Search for the cell housing the specified text and yield its (X, Y) center coordinate. 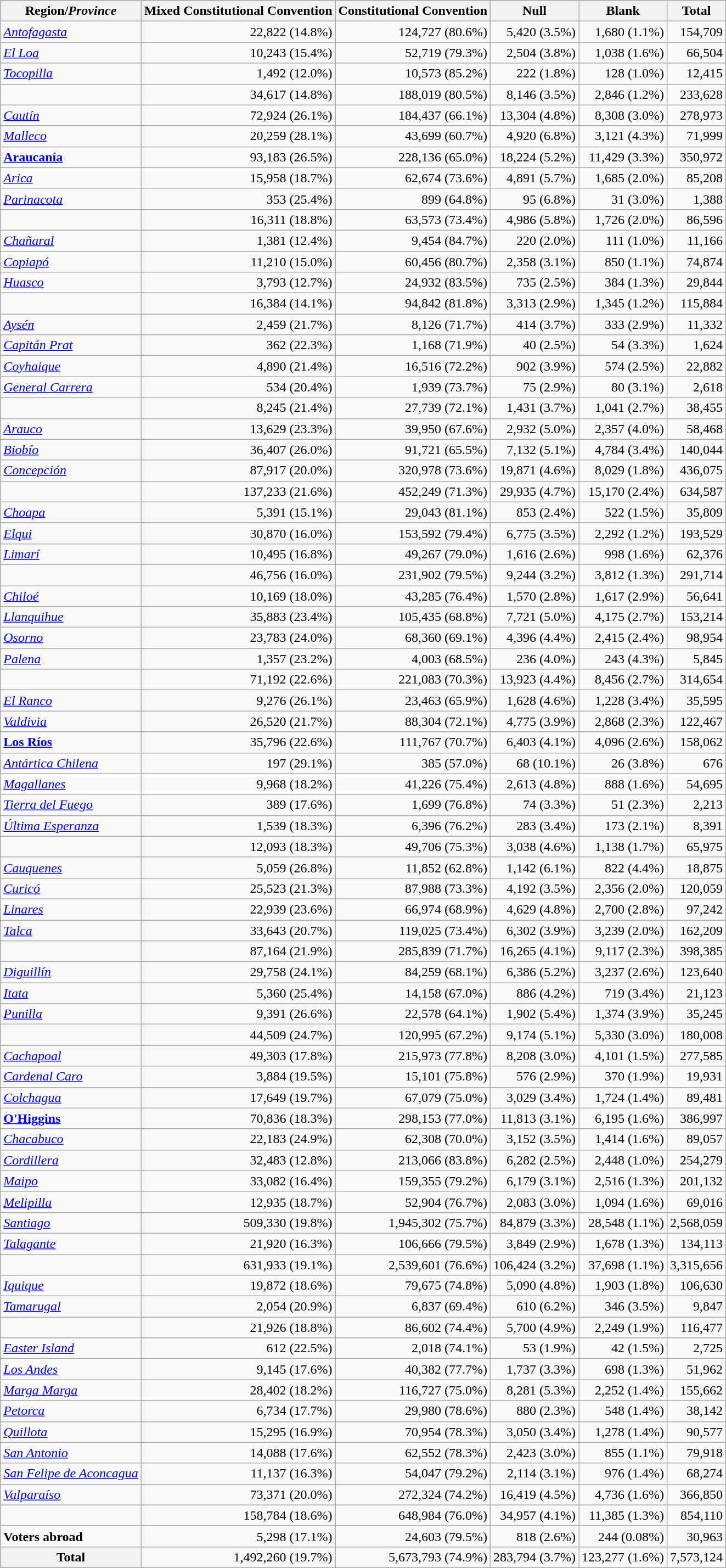
3,029 (3.4%) (534, 1097)
Colchagua (71, 1097)
333 (2.9%) (623, 324)
13,923 (4.4%) (534, 680)
60,456 (80.7%) (413, 262)
228,136 (65.0%) (413, 157)
2,249 (1.9%) (623, 1328)
522 (1.5%) (623, 512)
43,285 (76.4%) (413, 596)
154,709 (697, 32)
51 (2.3%) (623, 805)
283 (3.4%) (534, 826)
Itata (71, 993)
51,962 (697, 1369)
19,872 (18.6%) (238, 1286)
8,146 (3.5%) (534, 94)
6,396 (76.2%) (413, 826)
62,308 (70.0%) (413, 1139)
6,734 (17.7%) (238, 1411)
14,088 (17.6%) (238, 1453)
1,168 (71.9%) (413, 345)
12,093 (18.3%) (238, 847)
8,281 (5.3%) (534, 1390)
Cachapoal (71, 1056)
Diguillín (71, 972)
201,132 (697, 1181)
3,812 (1.3%) (623, 575)
44,509 (24.7%) (238, 1035)
54,695 (697, 784)
4,890 (21.4%) (238, 366)
153,214 (697, 617)
159,355 (79.2%) (413, 1181)
106,424 (3.2%) (534, 1264)
8,456 (2.7%) (623, 680)
95 (6.8%) (534, 199)
272,324 (74.2%) (413, 1494)
30,963 (697, 1536)
362 (22.3%) (238, 345)
7,573,124 (697, 1557)
3,849 (2.9%) (534, 1244)
880 (2.3%) (534, 1411)
1,903 (1.8%) (623, 1286)
Region/Province (71, 11)
Chacabuco (71, 1139)
Cautín (71, 115)
2,846 (1.2%) (623, 94)
13,629 (23.3%) (238, 429)
35,883 (23.4%) (238, 617)
Los Ríos (71, 742)
389 (17.6%) (238, 805)
65,975 (697, 847)
29,043 (81.1%) (413, 512)
17,649 (19.7%) (238, 1097)
68,274 (697, 1474)
19,931 (697, 1077)
Palena (71, 659)
46,756 (16.0%) (238, 575)
Null (534, 11)
Elqui (71, 533)
105,435 (68.8%) (413, 617)
10,495 (16.8%) (238, 554)
1,142 (6.1%) (534, 867)
67,079 (75.0%) (413, 1097)
9,174 (5.1%) (534, 1035)
O'Higgins (71, 1118)
12,415 (697, 74)
888 (1.6%) (623, 784)
Cardenal Caro (71, 1077)
213,066 (83.8%) (413, 1160)
124,727 (80.6%) (413, 32)
52,719 (79.3%) (413, 53)
9,244 (3.2%) (534, 575)
29,844 (697, 283)
610 (6.2%) (534, 1307)
1,381 (12.4%) (238, 240)
Tocopilla (71, 74)
2,459 (21.7%) (238, 324)
220 (2.0%) (534, 240)
236 (4.0%) (534, 659)
5,059 (26.8%) (238, 867)
72,924 (26.1%) (238, 115)
38,455 (697, 408)
9,117 (2.3%) (623, 951)
Parinacota (71, 199)
35,245 (697, 1014)
735 (2.5%) (534, 283)
22,578 (64.1%) (413, 1014)
98,954 (697, 638)
15,295 (16.9%) (238, 1432)
2,568,059 (697, 1223)
54 (3.3%) (623, 345)
58,468 (697, 429)
54,047 (79.2%) (413, 1474)
8,391 (697, 826)
1,945,302 (75.7%) (413, 1223)
Chiloé (71, 596)
548 (1.4%) (623, 1411)
5,845 (697, 659)
Arica (71, 178)
3,050 (3.4%) (534, 1432)
Voters abroad (71, 1536)
4,003 (68.5%) (413, 659)
22,183 (24.9%) (238, 1139)
26,520 (21.7%) (238, 721)
1,624 (697, 345)
3,237 (2.6%) (623, 972)
24,932 (83.5%) (413, 283)
298,153 (77.0%) (413, 1118)
Mixed Constitutional Convention (238, 11)
33,082 (16.4%) (238, 1181)
34,957 (4.1%) (534, 1515)
70,836 (18.3%) (238, 1118)
119,025 (73.4%) (413, 931)
3,121 (4.3%) (623, 136)
902 (3.9%) (534, 366)
1,902 (5.4%) (534, 1014)
Talca (71, 931)
5,090 (4.8%) (534, 1286)
18,875 (697, 867)
73,371 (20.0%) (238, 1494)
2,252 (1.4%) (623, 1390)
41,226 (75.4%) (413, 784)
509,330 (19.8%) (238, 1223)
398,385 (697, 951)
22,882 (697, 366)
158,062 (697, 742)
188,019 (80.5%) (413, 94)
162,209 (697, 931)
2,539,601 (76.6%) (413, 1264)
16,265 (4.1%) (534, 951)
1,685 (2.0%) (623, 178)
29,935 (4.7%) (534, 491)
4,736 (1.6%) (623, 1494)
Cordillera (71, 1160)
Marga Marga (71, 1390)
6,837 (69.4%) (413, 1307)
855 (1.1%) (623, 1453)
353 (25.4%) (238, 199)
23,463 (65.9%) (413, 701)
9,391 (26.6%) (238, 1014)
Llanquihue (71, 617)
66,974 (68.9%) (413, 909)
Osorno (71, 638)
1,726 (2.0%) (623, 220)
128 (1.0%) (623, 74)
1,699 (76.8%) (413, 805)
2,700 (2.8%) (623, 909)
49,706 (75.3%) (413, 847)
18,224 (5.2%) (534, 157)
2,292 (1.2%) (623, 533)
140,044 (697, 450)
22,822 (14.8%) (238, 32)
36,407 (26.0%) (238, 450)
6,775 (3.5%) (534, 533)
3,315,656 (697, 1264)
26 (3.8%) (623, 763)
1,724 (1.4%) (623, 1097)
31 (3.0%) (623, 199)
106,630 (697, 1286)
1,570 (2.8%) (534, 596)
9,276 (26.1%) (238, 701)
49,303 (17.8%) (238, 1056)
15,101 (75.8%) (413, 1077)
1,038 (1.6%) (623, 53)
74 (3.3%) (534, 805)
79,675 (74.8%) (413, 1286)
2,618 (697, 387)
576 (2.9%) (534, 1077)
29,758 (24.1%) (238, 972)
29,980 (78.6%) (413, 1411)
106,666 (79.5%) (413, 1244)
9,968 (18.2%) (238, 784)
Concepción (71, 471)
2,613 (4.8%) (534, 784)
6,302 (3.9%) (534, 931)
120,059 (697, 888)
3,038 (4.6%) (534, 847)
648,984 (76.0%) (413, 1515)
Choapa (71, 512)
Chañaral (71, 240)
74,874 (697, 262)
Melipilla (71, 1202)
Antártica Chilena (71, 763)
68 (10.1%) (534, 763)
222 (1.8%) (534, 74)
2,725 (697, 1348)
2,358 (3.1%) (534, 262)
8,208 (3.0%) (534, 1056)
1,617 (2.9%) (623, 596)
1,680 (1.1%) (623, 32)
71,192 (22.6%) (238, 680)
San Antonio (71, 1453)
Maipo (71, 1181)
1,345 (1.2%) (623, 304)
16,516 (72.2%) (413, 366)
2,448 (1.0%) (623, 1160)
70,954 (78.3%) (413, 1432)
291,714 (697, 575)
7,132 (5.1%) (534, 450)
2,415 (2.4%) (623, 638)
21,920 (16.3%) (238, 1244)
Magallanes (71, 784)
84,879 (3.3%) (534, 1223)
11,332 (697, 324)
13,304 (4.8%) (534, 115)
Antofagasta (71, 32)
11,813 (3.1%) (534, 1118)
153,592 (79.4%) (413, 533)
3,884 (19.5%) (238, 1077)
40,382 (77.7%) (413, 1369)
6,179 (3.1%) (534, 1181)
233,628 (697, 94)
30,870 (16.0%) (238, 533)
Copiapó (71, 262)
62,552 (78.3%) (413, 1453)
8,308 (3.0%) (623, 115)
5,391 (15.1%) (238, 512)
4,192 (3.5%) (534, 888)
2,356 (2.0%) (623, 888)
180,008 (697, 1035)
86,596 (697, 220)
Última Esperanza (71, 826)
56,641 (697, 596)
5,360 (25.4%) (238, 993)
43,699 (60.7%) (413, 136)
5,330 (3.0%) (623, 1035)
88,304 (72.1%) (413, 721)
2,114 (3.1%) (534, 1474)
Valdivia (71, 721)
94,842 (81.8%) (413, 304)
97,242 (697, 909)
80 (3.1%) (623, 387)
155,662 (697, 1390)
8,126 (71.7%) (413, 324)
Curicó (71, 888)
184,437 (66.1%) (413, 115)
62,674 (73.6%) (413, 178)
89,481 (697, 1097)
12,935 (18.7%) (238, 1202)
Coyhaique (71, 366)
40 (2.5%) (534, 345)
886 (4.2%) (534, 993)
2,868 (2.3%) (623, 721)
452,249 (71.3%) (413, 491)
5,700 (4.9%) (534, 1328)
631,933 (19.1%) (238, 1264)
1,939 (73.7%) (413, 387)
254,279 (697, 1160)
1,492,260 (19.7%) (238, 1557)
320,978 (73.6%) (413, 471)
62,376 (697, 554)
370 (1.9%) (623, 1077)
4,920 (6.8%) (534, 136)
1,228 (3.4%) (623, 701)
2,083 (3.0%) (534, 1202)
1,539 (18.3%) (238, 826)
366,850 (697, 1494)
35,809 (697, 512)
34,617 (14.8%) (238, 94)
25,523 (21.3%) (238, 888)
22,939 (23.6%) (238, 909)
11,137 (16.3%) (238, 1474)
1,628 (4.6%) (534, 701)
436,075 (697, 471)
822 (4.4%) (623, 867)
4,775 (3.9%) (534, 721)
676 (697, 763)
385 (57.0%) (413, 763)
Tierra del Fuego (71, 805)
221,083 (70.3%) (413, 680)
111,767 (70.7%) (413, 742)
1,431 (3.7%) (534, 408)
1,094 (1.6%) (623, 1202)
Santiago (71, 1223)
11,385 (1.3%) (623, 1515)
11,210 (15.0%) (238, 262)
612 (22.5%) (238, 1348)
33,643 (20.7%) (238, 931)
243 (4.3%) (623, 659)
6,282 (2.5%) (534, 1160)
122,467 (697, 721)
134,113 (697, 1244)
123,640 (697, 972)
244 (0.08%) (623, 1536)
1,374 (3.9%) (623, 1014)
5,420 (3.5%) (534, 32)
853 (2.4%) (534, 512)
Capitán Prat (71, 345)
68,360 (69.1%) (413, 638)
Huasco (71, 283)
197 (29.1%) (238, 763)
Limarí (71, 554)
49,267 (79.0%) (413, 554)
15,958 (18.7%) (238, 178)
173 (2.1%) (623, 826)
231,902 (79.5%) (413, 575)
574 (2.5%) (623, 366)
35,796 (22.6%) (238, 742)
Constitutional Convention (413, 11)
87,164 (21.9%) (238, 951)
5,673,793 (74.9%) (413, 1557)
35,595 (697, 701)
Aysén (71, 324)
698 (1.3%) (623, 1369)
79,918 (697, 1453)
Petorca (71, 1411)
1,414 (1.6%) (623, 1139)
4,175 (2.7%) (623, 617)
14,158 (67.0%) (413, 993)
137,233 (21.6%) (238, 491)
Los Andes (71, 1369)
Malleco (71, 136)
16,311 (18.8%) (238, 220)
1,616 (2.6%) (534, 554)
4,986 (5.8%) (534, 220)
1,138 (1.7%) (623, 847)
23,783 (24.0%) (238, 638)
5,298 (17.1%) (238, 1536)
719 (3.4%) (623, 993)
91,721 (65.5%) (413, 450)
976 (1.4%) (623, 1474)
87,917 (20.0%) (238, 471)
1,492 (12.0%) (238, 74)
4,891 (5.7%) (534, 178)
6,386 (5.2%) (534, 972)
8,245 (21.4%) (238, 408)
2,516 (1.3%) (623, 1181)
4,096 (2.6%) (623, 742)
El Loa (71, 53)
7,721 (5.0%) (534, 617)
Valparaíso (71, 1494)
General Carrera (71, 387)
11,166 (697, 240)
20,259 (28.1%) (238, 136)
2,018 (74.1%) (413, 1348)
Arauco (71, 429)
1,737 (3.3%) (534, 1369)
3,239 (2.0%) (623, 931)
1,278 (1.4%) (623, 1432)
8,029 (1.8%) (623, 471)
2,423 (3.0%) (534, 1453)
534 (20.4%) (238, 387)
6,195 (1.6%) (623, 1118)
Tamarugal (71, 1307)
10,573 (85.2%) (413, 74)
24,603 (79.5%) (413, 1536)
93,183 (26.5%) (238, 157)
115,884 (697, 304)
4,629 (4.8%) (534, 909)
San Felipe de Aconcagua (71, 1474)
4,396 (4.4%) (534, 638)
10,243 (15.4%) (238, 53)
3,313 (2.9%) (534, 304)
2,504 (3.8%) (534, 53)
278,973 (697, 115)
277,585 (697, 1056)
384 (1.3%) (623, 283)
Araucanía (71, 157)
75 (2.9%) (534, 387)
1,678 (1.3%) (623, 1244)
9,454 (84.7%) (413, 240)
Easter Island (71, 1348)
634,587 (697, 491)
16,384 (14.1%) (238, 304)
28,402 (18.2%) (238, 1390)
2,213 (697, 805)
21,123 (697, 993)
15,170 (2.4%) (623, 491)
818 (2.6%) (534, 1536)
193,529 (697, 533)
37,698 (1.1%) (623, 1264)
Linares (71, 909)
63,573 (73.4%) (413, 220)
87,988 (73.3%) (413, 888)
53 (1.9%) (534, 1348)
11,429 (3.3%) (623, 157)
52,904 (76.7%) (413, 1202)
90,577 (697, 1432)
38,142 (697, 1411)
19,871 (4.6%) (534, 471)
86,602 (74.4%) (413, 1328)
4,101 (1.5%) (623, 1056)
2,357 (4.0%) (623, 429)
16,419 (4.5%) (534, 1494)
Iquique (71, 1286)
84,259 (68.1%) (413, 972)
Biobío (71, 450)
71,999 (697, 136)
32,483 (12.8%) (238, 1160)
21,926 (18.8%) (238, 1328)
27,739 (72.1%) (413, 408)
414 (3.7%) (534, 324)
6,403 (4.1%) (534, 742)
120,995 (67.2%) (413, 1035)
66,504 (697, 53)
2,054 (20.9%) (238, 1307)
9,847 (697, 1307)
Blank (623, 11)
1,041 (2.7%) (623, 408)
285,839 (71.7%) (413, 951)
314,654 (697, 680)
3,152 (3.5%) (534, 1139)
El Ranco (71, 701)
4,784 (3.4%) (623, 450)
39,950 (67.6%) (413, 429)
899 (64.8%) (413, 199)
28,548 (1.1%) (623, 1223)
11,852 (62.8%) (413, 867)
3,793 (12.7%) (238, 283)
158,784 (18.6%) (238, 1515)
116,727 (75.0%) (413, 1390)
Talagante (71, 1244)
Quillota (71, 1432)
346 (3.5%) (623, 1307)
283,794 (3.7%) (534, 1557)
Punilla (71, 1014)
854,110 (697, 1515)
1,357 (23.2%) (238, 659)
2,932 (5.0%) (534, 429)
215,973 (77.8%) (413, 1056)
123,277 (1.6%) (623, 1557)
111 (1.0%) (623, 240)
10,169 (18.0%) (238, 596)
1,388 (697, 199)
116,477 (697, 1328)
42 (1.5%) (623, 1348)
350,972 (697, 157)
89,057 (697, 1139)
85,208 (697, 178)
386,997 (697, 1118)
850 (1.1%) (623, 262)
Cauquenes (71, 867)
69,016 (697, 1202)
9,145 (17.6%) (238, 1369)
998 (1.6%) (623, 554)
